Detect which cell encompasses the target text, then output its [X, Y] center coordinate. 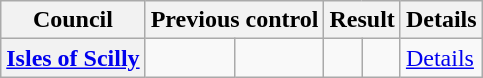
Council [73, 20]
Previous control [234, 20]
Isles of Scilly [73, 58]
Result [362, 20]
